Locate the cell with the specified text and output its (x, y) center coordinate. 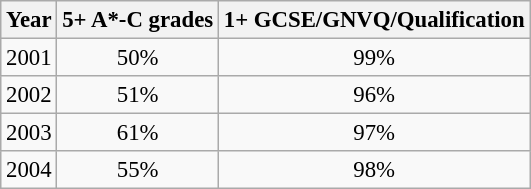
96% (374, 95)
Year (29, 20)
51% (138, 95)
2003 (29, 133)
5+ A*-C grades (138, 20)
2004 (29, 170)
61% (138, 133)
50% (138, 58)
2001 (29, 58)
98% (374, 170)
1+ GCSE/GNVQ/Qualification (374, 20)
99% (374, 58)
2002 (29, 95)
97% (374, 133)
55% (138, 170)
